Provide the (x, y) coordinate of the cell's center where the given text is located.  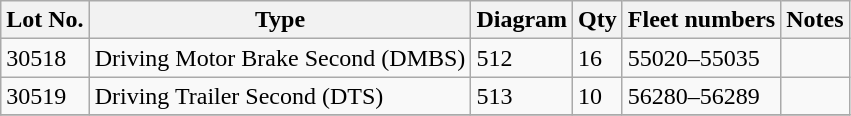
Driving Motor Brake Second (DMBS) (280, 58)
Notes (815, 20)
56280–56289 (701, 96)
513 (522, 96)
Lot No. (45, 20)
Diagram (522, 20)
30518 (45, 58)
Fleet numbers (701, 20)
10 (598, 96)
512 (522, 58)
55020–55035 (701, 58)
30519 (45, 96)
Driving Trailer Second (DTS) (280, 96)
16 (598, 58)
Qty (598, 20)
Type (280, 20)
